Search for the cell housing the specified text and yield its [X, Y] center coordinate. 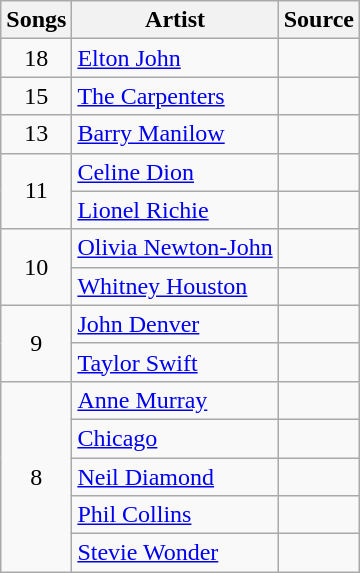
18 [36, 58]
8 [36, 476]
Neil Diamond [175, 477]
11 [36, 191]
Phil Collins [175, 515]
13 [36, 134]
Songs [36, 20]
Olivia Newton-John [175, 248]
9 [36, 343]
Chicago [175, 438]
15 [36, 96]
John Denver [175, 324]
10 [36, 267]
Barry Manilow [175, 134]
Source [318, 20]
Elton John [175, 58]
Artist [175, 20]
Lionel Richie [175, 210]
The Carpenters [175, 96]
Taylor Swift [175, 362]
Anne Murray [175, 400]
Celine Dion [175, 172]
Whitney Houston [175, 286]
Stevie Wonder [175, 553]
